Return [x, y] of the center of cell containing provided text 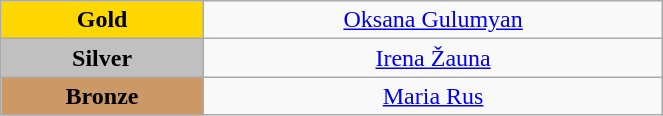
Oksana Gulumyan [432, 20]
Gold [102, 20]
Bronze [102, 96]
Silver [102, 58]
Irena Žauna [432, 58]
Maria Rus [432, 96]
